Output the (X, Y) coordinate of the center of the cell containing the given text.  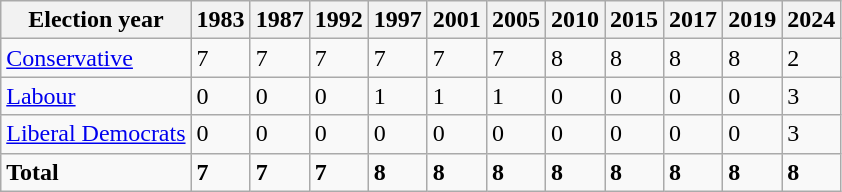
Conservative (96, 58)
2019 (752, 20)
2024 (812, 20)
2005 (516, 20)
1992 (338, 20)
Total (96, 172)
2015 (634, 20)
2010 (574, 20)
Election year (96, 20)
2 (812, 58)
2001 (456, 20)
Liberal Democrats (96, 134)
1987 (280, 20)
2017 (694, 20)
1983 (220, 20)
1997 (398, 20)
Labour (96, 96)
